Locate the cell with the specified text and output its [X, Y] center coordinate. 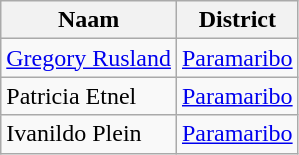
Gregory Rusland [89, 58]
District [237, 20]
Ivanildo Plein [89, 134]
Patricia Etnel [89, 96]
Naam [89, 20]
